Pinpoint the cell where the given text exists, returning its (x, y) midpoint coordinate. 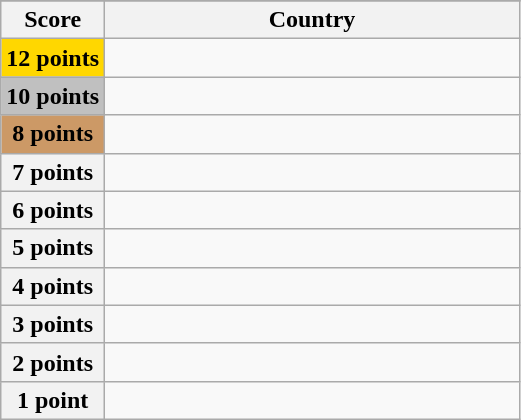
12 points (53, 58)
8 points (53, 134)
7 points (53, 172)
5 points (53, 248)
10 points (53, 96)
2 points (53, 362)
1 point (53, 400)
Country (312, 20)
4 points (53, 286)
Score (53, 20)
3 points (53, 324)
6 points (53, 210)
